Capture the cell that displays the provided text and extract its [X, Y] central coordinate. 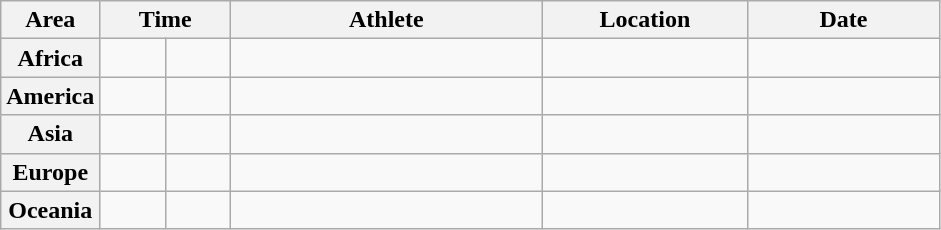
Oceania [50, 210]
Europe [50, 172]
Location [645, 20]
Date [844, 20]
Asia [50, 134]
Time [166, 20]
Athlete [386, 20]
America [50, 96]
Area [50, 20]
Africa [50, 58]
